Detect which cell encompasses the target text, then output its [x, y] center coordinate. 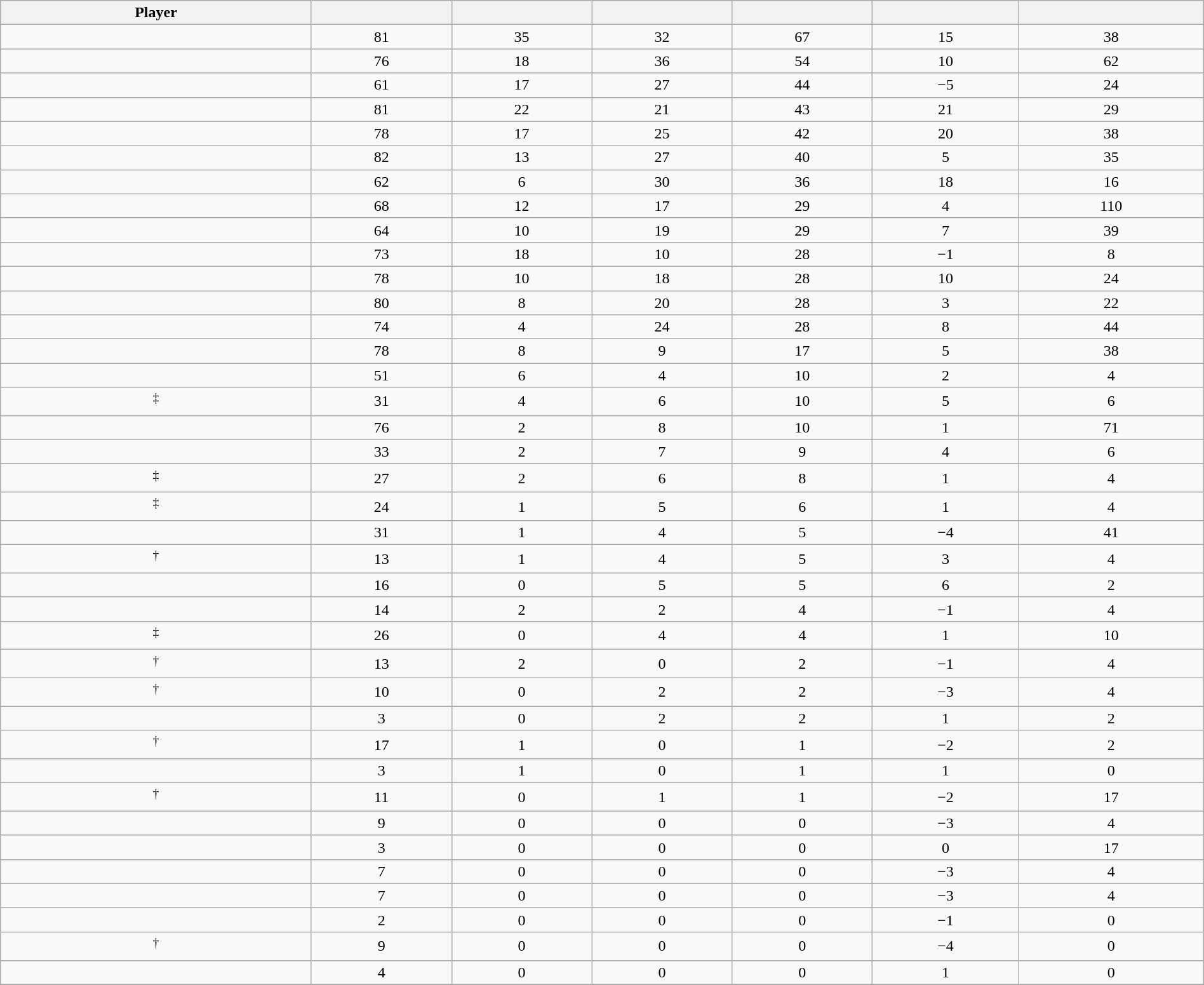
−5 [946, 85]
19 [662, 230]
73 [381, 254]
32 [662, 37]
68 [381, 206]
64 [381, 230]
71 [1111, 427]
80 [381, 303]
25 [662, 133]
14 [381, 609]
61 [381, 85]
15 [946, 37]
39 [1111, 230]
33 [381, 452]
51 [381, 375]
82 [381, 157]
26 [381, 635]
42 [803, 133]
12 [522, 206]
30 [662, 182]
74 [381, 327]
Player [156, 13]
11 [381, 798]
41 [1111, 533]
43 [803, 109]
54 [803, 61]
67 [803, 37]
110 [1111, 206]
40 [803, 157]
